Capture the cell that displays the provided text and extract its [X, Y] central coordinate. 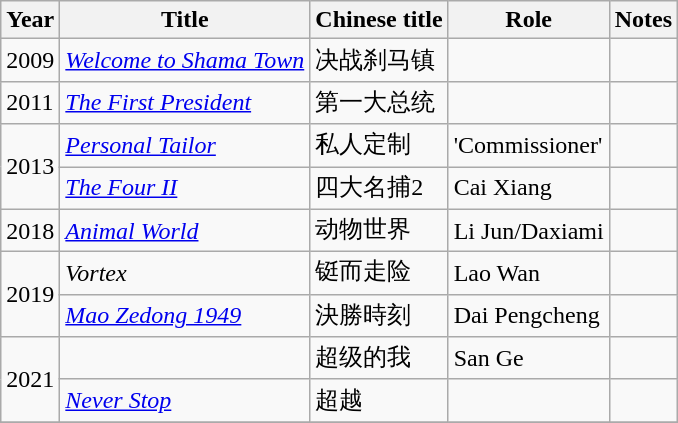
Year [30, 20]
Vortex [185, 274]
Title [185, 20]
The First President [185, 102]
Lao Wan [528, 274]
决战刹马镇 [379, 60]
2019 [30, 294]
Li Jun/Daxiami [528, 230]
Dai Pengcheng [528, 316]
2021 [30, 380]
Never Stop [185, 400]
Notes [643, 20]
Role [528, 20]
Cai Xiang [528, 188]
私人定制 [379, 146]
2009 [30, 60]
第一大总统 [379, 102]
Animal World [185, 230]
超级的我 [379, 358]
The Four II [185, 188]
动物世界 [379, 230]
Personal Tailor [185, 146]
'Commissioner' [528, 146]
2013 [30, 166]
Mao Zedong 1949 [185, 316]
超越 [379, 400]
決勝時刻 [379, 316]
Welcome to Shama Town [185, 60]
2011 [30, 102]
四大名捕2 [379, 188]
Chinese title [379, 20]
铤而走险 [379, 274]
2018 [30, 230]
San Ge [528, 358]
